Output the (x, y) coordinate of the center of the cell containing the given text.  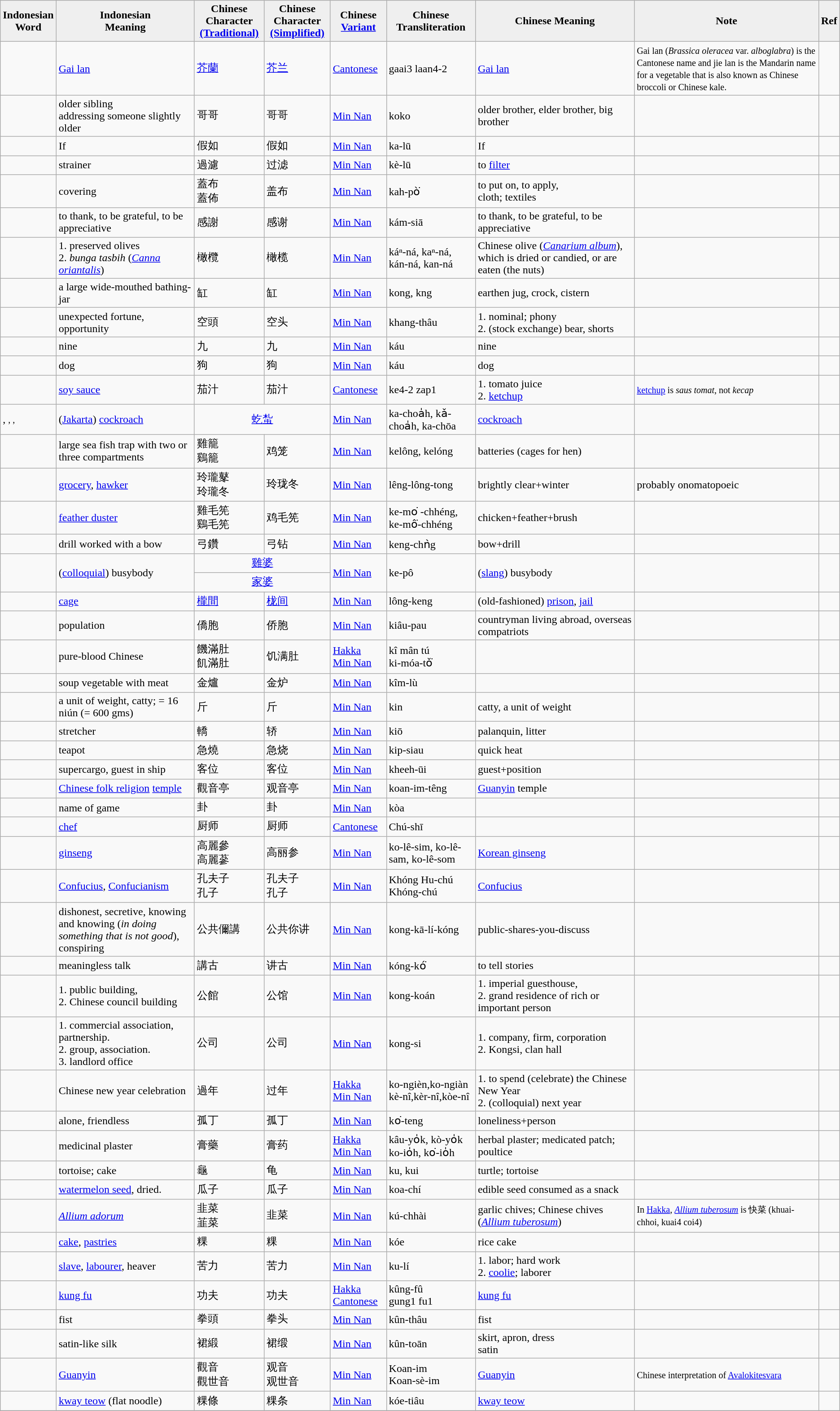
韭菜韮菜 (229, 1216)
kîm-lù (431, 683)
龟 (297, 1170)
turtle; tortoise (555, 1170)
Chinese olive (Canarium album), which is dried or candied, or are eaten (the nuts) (555, 258)
Indonesian Word (28, 21)
Guanyin temple (555, 789)
kiō (431, 732)
catty, a unit of weight (555, 707)
ko-lê-sim, ko-lê-sam, ko-lê-som (431, 853)
chicken+feather+brush (555, 518)
population (125, 626)
金炉 (297, 683)
轎 (229, 732)
kong-si (431, 1043)
earthen jug, crock, cistern (555, 293)
过滤 (297, 165)
bow+drill (555, 544)
Confucius, Confucianism (125, 886)
ginseng (125, 853)
拳头 (297, 1319)
Ref (829, 21)
guest+position (555, 769)
kóe-tiâu (431, 1401)
高丽参 (297, 853)
1. nominal; phony 2. (stock exchange) bear, shorts (555, 322)
kin (431, 707)
公共儞講 (229, 929)
1. to spend (celebrate) the Chinese New Year 2. (colloquial) next year (555, 1091)
Note (726, 21)
侨胞 (297, 626)
Allium adorum (125, 1216)
弓钻 (297, 544)
batteries (cages for hen) (555, 451)
covering (125, 191)
koa-chí (431, 1189)
ke4-2 zap1 (431, 390)
過年 (229, 1091)
(slang) busybody (555, 573)
Chinese new year celebration (125, 1091)
cage (125, 601)
Chú-shī (431, 827)
ke-mo͘ -chhéng, ke-mô͘-chhéng (431, 518)
感谢 (297, 223)
1. company, firm, corporation 2. Kongsi, clan hall (555, 1043)
观音观世音 (297, 1375)
kî mân túki-móa-tǒ͘ (431, 657)
1. labor; hard work 2. coolie; laborer (555, 1266)
雞婆 (262, 563)
蓋布蓋佈 (229, 191)
1. public building, 2. Chinese council building (125, 996)
急燒 (229, 750)
garlic chives; Chinese chives (Allium tuberosum) (555, 1216)
Indonesian Meaning (125, 21)
韭菜 (297, 1216)
ko͘-teng (431, 1121)
Confucius (555, 886)
裙缎 (297, 1344)
鸡毛筅 (297, 518)
kûn-thâu (431, 1319)
In Hakka, Allium tuberosum is 快菜 (khuai-chhoi, kuai4 coi4) (726, 1216)
skirt, apron, dress satin (555, 1344)
1. tomato juice2. ketchup (555, 390)
public-shares-you-discuss (555, 929)
kip-siau (431, 750)
unexpected fortune, opportunity (125, 322)
饥满肚 (297, 657)
medicinal plaster (125, 1146)
粿条 (297, 1401)
粿條 (229, 1401)
kûng-fûgung1 fu1 (431, 1295)
lông-keng (431, 601)
ketchup is saus tomat, not kecap (726, 390)
盖布 (297, 191)
感謝 (229, 223)
older brother, elder brother, big brother (555, 116)
膏藥 (229, 1146)
koko (431, 116)
khang-thâu (431, 322)
Khóng Hu-chúKhóng-chú (431, 886)
kiâu-pau (431, 626)
supercargo, guest in ship (125, 769)
1. commercial association, partnership. 2. group, association. 3. landlord office (125, 1043)
Chinese Variant (358, 21)
teapot (125, 750)
kong-kā-lí-kóng (431, 929)
僑胞 (229, 626)
Koan-imKoan-sè-im (431, 1375)
ku, kui (431, 1170)
kheeh-ūi (431, 769)
lêng-lông-tong (431, 485)
观音亭 (297, 789)
栊间 (297, 601)
Chinese Character (Simplified) (297, 21)
gaai3 laan4-2 (431, 68)
name of game (125, 808)
kway teow (flat noodle) (125, 1401)
虼蚻 (262, 420)
(Jakarta) cockroach (125, 420)
kong, kng (431, 293)
cockroach (555, 420)
kòa (431, 808)
slave, labourer, heaver (125, 1266)
kám-siā (431, 223)
講古 (229, 966)
Korean ginseng (555, 853)
Chinese folk religion temple (125, 789)
to tell stories (555, 966)
ke-pô (431, 573)
1. preserved olives 2. bunga tasbih (Canna oriantalis) (125, 258)
櫳間 (229, 601)
grocery, hawker (125, 485)
拳頭 (229, 1319)
Chinese Character (Traditional) (229, 21)
kè-lū (431, 165)
Chinese Meaning (555, 21)
公館 (229, 996)
公馆 (297, 996)
过年 (297, 1091)
meaningless talk (125, 966)
probably onomatopoeic (726, 485)
káⁿ-ná, kaⁿ-ná, kán-ná, kan-ná (431, 258)
watermelon seed, dried. (125, 1189)
觀音觀世音 (229, 1375)
palanquin, litter (555, 732)
kah-pò͘ (431, 191)
Chinese interpretation of Avalokitesvara (726, 1375)
kûn-toān (431, 1344)
drill worked with a bow (125, 544)
alone, friendless (125, 1121)
空头 (297, 322)
strainer (125, 165)
ko-ngièn,ko-ngiàn kè-nî,kèr-nî,kòe-nî (431, 1091)
kong-koán (431, 996)
膏药 (297, 1146)
to put on, to apply, cloth; textiles (555, 191)
rice cake (555, 1242)
older siblingaddressing someone slightly older (125, 116)
橄欖 (229, 258)
herbal plaster; medicated patch; poultice (555, 1146)
(colloquial) busybody (125, 573)
空頭 (229, 322)
1. imperial guesthouse, 2. grand residence of rich or important person (555, 996)
tortoise; cake (125, 1170)
countryman living abroad, overseas compatriots (555, 626)
koan-im-têng (431, 789)
brightly clear+winter (555, 485)
芥兰 (297, 68)
芥蘭 (229, 68)
loneliness+person (555, 1121)
橄榄 (297, 258)
dishonest, secretive, knowing and knowing (in doing something that is not good), conspiring (125, 929)
soy sauce (125, 390)
雞毛筅鷄毛筅 (229, 518)
kóe (431, 1242)
家婆 (262, 583)
to filter (555, 165)
chef (125, 827)
ka-lū (431, 146)
玲珑冬 (297, 485)
金爐 (229, 683)
急烧 (297, 750)
a large wide-mouthed bathing-jar (125, 293)
(old-fashioned) prison, jail (555, 601)
edible seed consumed as a snack (555, 1189)
玲瓏鼕玲瓏冬 (229, 485)
kway teow (555, 1401)
過濾 (229, 165)
裙緞 (229, 1344)
keng-chǹg (431, 544)
高麗參高麗蔘 (229, 853)
cake, pastries (125, 1242)
pure-blood Chinese (125, 657)
公共你讲 (297, 929)
弓鑽 (229, 544)
feather duster (125, 518)
large sea fish trap with two or three compartments (125, 451)
kâu-yo̍k, kò-yo̍k ko-io̍h, ko͘-io̍h (431, 1146)
Chinese Transliteration (431, 21)
soup vegetable with meat (125, 683)
kú-chhài (431, 1216)
, , , (28, 420)
kelông, kelóng (431, 451)
鸡笼 (297, 451)
ku-lí (431, 1266)
讲古 (297, 966)
kóng-kó͘ (431, 966)
quick heat (555, 750)
饑滿肚飢滿肚 (229, 657)
龜 (229, 1170)
轿 (297, 732)
stretcher (125, 732)
a unit of weight, catty; = 16 niún (= 600 gms) (125, 707)
ka-choa̍h, kǎ-choa̍h, ka-chōa (431, 420)
HakkaCantonese (358, 1295)
雞籠鷄籠 (229, 451)
satin-like silk (125, 1344)
觀音亭 (229, 789)
